Find where the given text appears and provide that cell's center as [x, y] coordinate. 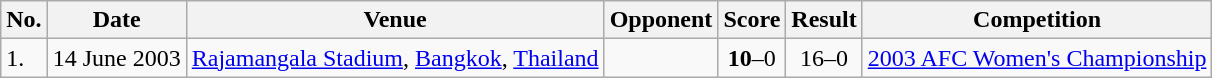
Venue [395, 20]
Competition [1037, 20]
No. [24, 20]
14 June 2003 [116, 58]
16–0 [824, 58]
10–0 [752, 58]
Rajamangala Stadium, Bangkok, Thailand [395, 58]
Result [824, 20]
Score [752, 20]
Opponent [661, 20]
Date [116, 20]
1. [24, 58]
2003 AFC Women's Championship [1037, 58]
